Capture the cell that displays the provided text and extract its [X, Y] central coordinate. 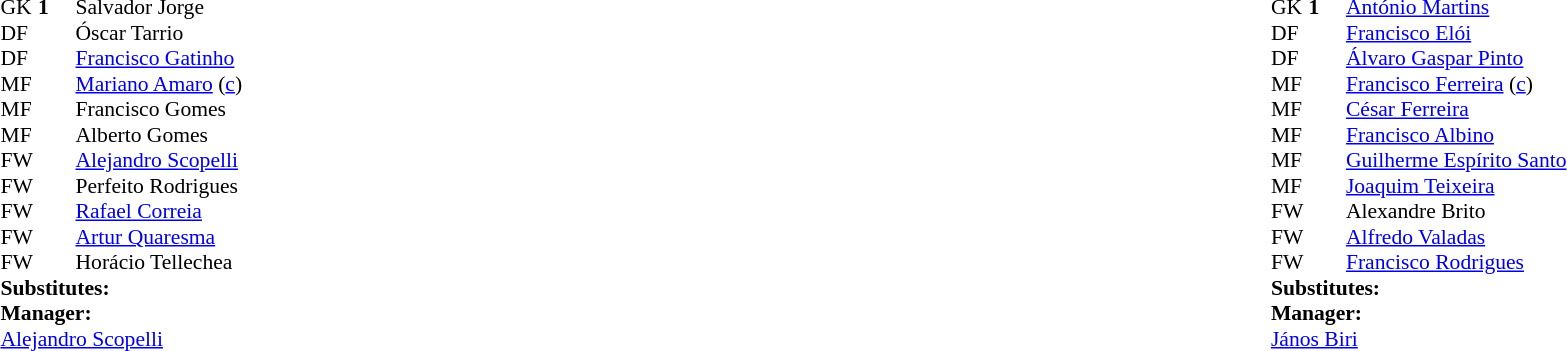
Artur Quaresma [160, 237]
Francisco Gomes [160, 109]
Francisco Rodrigues [1456, 263]
Alberto Gomes [160, 135]
Francisco Elói [1456, 33]
Álvaro Gaspar Pinto [1456, 59]
Alexandre Brito [1456, 211]
Francisco Ferreira (c) [1456, 84]
Óscar Tarrio [160, 33]
Alfredo Valadas [1456, 237]
Perfeito Rodrigues [160, 186]
Joaquim Teixeira [1456, 186]
Alejandro Scopelli [160, 161]
Horácio Tellechea [160, 263]
Guilherme Espírito Santo [1456, 161]
Rafael Correia [160, 211]
Francisco Gatinho [160, 59]
Francisco Albino [1456, 135]
Mariano Amaro (c) [160, 84]
César Ferreira [1456, 109]
